For the text-containing cell, return its midpoint in (x, y) coordinate format. 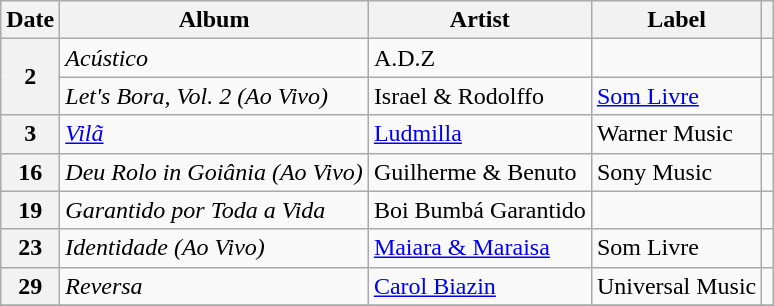
23 (30, 248)
2 (30, 77)
Let's Bora, Vol. 2 (Ao Vivo) (214, 96)
A.D.Z (480, 58)
3 (30, 134)
Album (214, 20)
Vilã (214, 134)
Deu Rolo in Goiânia (Ao Vivo) (214, 172)
Identidade (Ao Vivo) (214, 248)
Acústico (214, 58)
Maiara & Maraisa (480, 248)
29 (30, 286)
Artist (480, 20)
Carol Biazin (480, 286)
16 (30, 172)
Warner Music (676, 134)
Israel & Rodolffo (480, 96)
Garantido por Toda a Vida (214, 210)
19 (30, 210)
Date (30, 20)
Universal Music (676, 286)
Guilherme & Benuto (480, 172)
Boi Bumbá Garantido (480, 210)
Sony Music (676, 172)
Ludmilla (480, 134)
Label (676, 20)
Reversa (214, 286)
